Determine the (X, Y) coordinate at the center of the cell enclosing the given text.  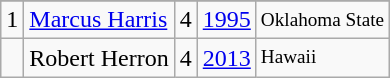
2013 (226, 58)
Marcus Harris (99, 20)
Robert Herron (99, 58)
Hawaii (322, 58)
1 (12, 20)
Oklahoma State (322, 20)
1995 (226, 20)
